Return [X, Y] of the center of cell containing provided text 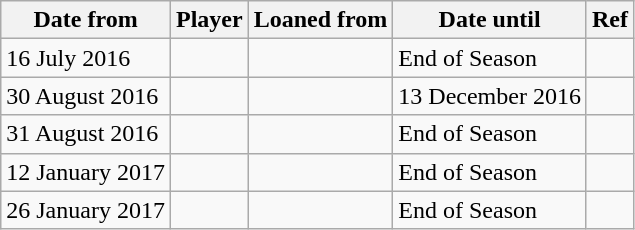
12 January 2017 [86, 172]
26 January 2017 [86, 210]
31 August 2016 [86, 134]
Date from [86, 20]
13 December 2016 [490, 96]
Date until [490, 20]
30 August 2016 [86, 96]
Loaned from [320, 20]
Ref [610, 20]
Player [209, 20]
16 July 2016 [86, 58]
